Locate the cell with the specified text and output its (x, y) center coordinate. 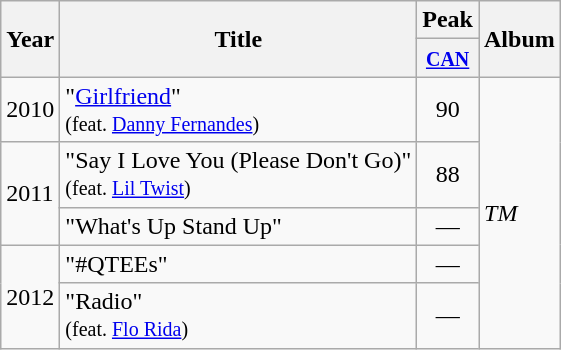
2011 (30, 194)
88 (448, 174)
"What's Up Stand Up" (238, 226)
CAN (448, 58)
"Girlfriend" (feat. Danny Fernandes) (238, 110)
2012 (30, 296)
"#QTEEs" (238, 264)
2010 (30, 110)
"Radio" (feat. Flo Rida) (238, 316)
Album (519, 39)
Year (30, 39)
Title (238, 39)
Peak (448, 20)
90 (448, 110)
TM (519, 212)
"Say I Love You (Please Don't Go)" (feat. Lil Twist) (238, 174)
